Locate the cell with the specified text and output its (X, Y) center coordinate. 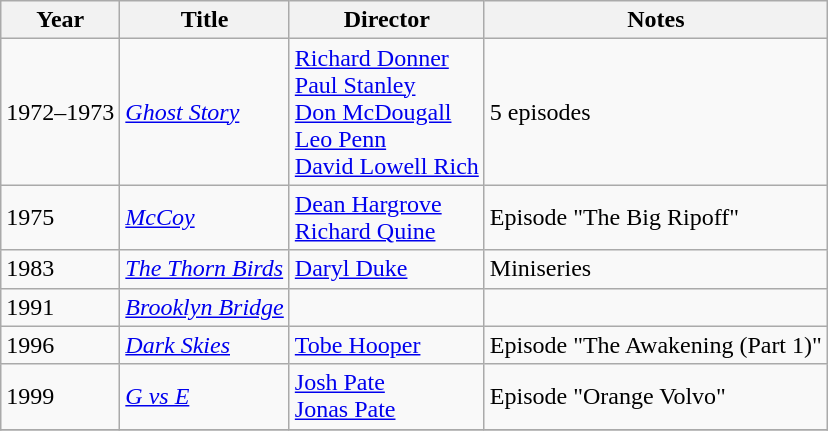
Daryl Duke (386, 269)
The Thorn Birds (204, 269)
McCoy (204, 218)
Episode "Orange Volvo" (656, 396)
5 episodes (656, 112)
Notes (656, 20)
Brooklyn Bridge (204, 307)
Richard DonnerPaul StanleyDon McDougallLeo PennDavid Lowell Rich (386, 112)
Year (60, 20)
Episode "The Awakening (Part 1)" (656, 345)
1972–1973 (60, 112)
1975 (60, 218)
1983 (60, 269)
Dean HargroveRichard Quine (386, 218)
1999 (60, 396)
Tobe Hooper (386, 345)
1996 (60, 345)
Josh PateJonas Pate (386, 396)
1991 (60, 307)
Ghost Story (204, 112)
Miniseries (656, 269)
Dark Skies (204, 345)
Director (386, 20)
Episode "The Big Ripoff" (656, 218)
Title (204, 20)
G vs E (204, 396)
